Scan for the cell matching the given text and deliver its [X, Y] coordinate at center. 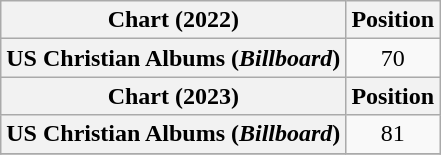
Chart (2023) [174, 96]
Chart (2022) [174, 20]
81 [393, 134]
70 [393, 58]
